Pinpoint the cell where the given text exists, returning its (x, y) midpoint coordinate. 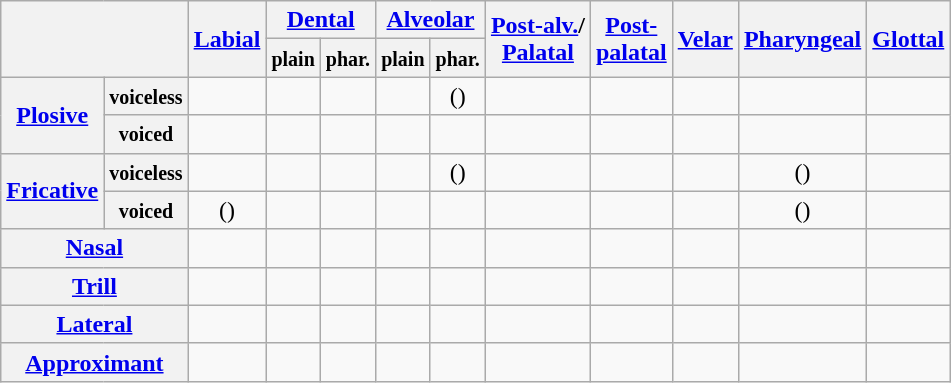
Labial (227, 39)
Velar (705, 39)
Pharyngeal (802, 39)
Glottal (908, 39)
Approximant (94, 362)
Lateral (94, 324)
Alveolar (431, 20)
Post-alv./Palatal (538, 39)
Trill (94, 286)
Post-palatal (631, 39)
Nasal (94, 248)
Plosive (52, 115)
Fricative (52, 191)
Dental (321, 20)
